Provide the (X, Y) coordinate of the cell's center where the given text is located.  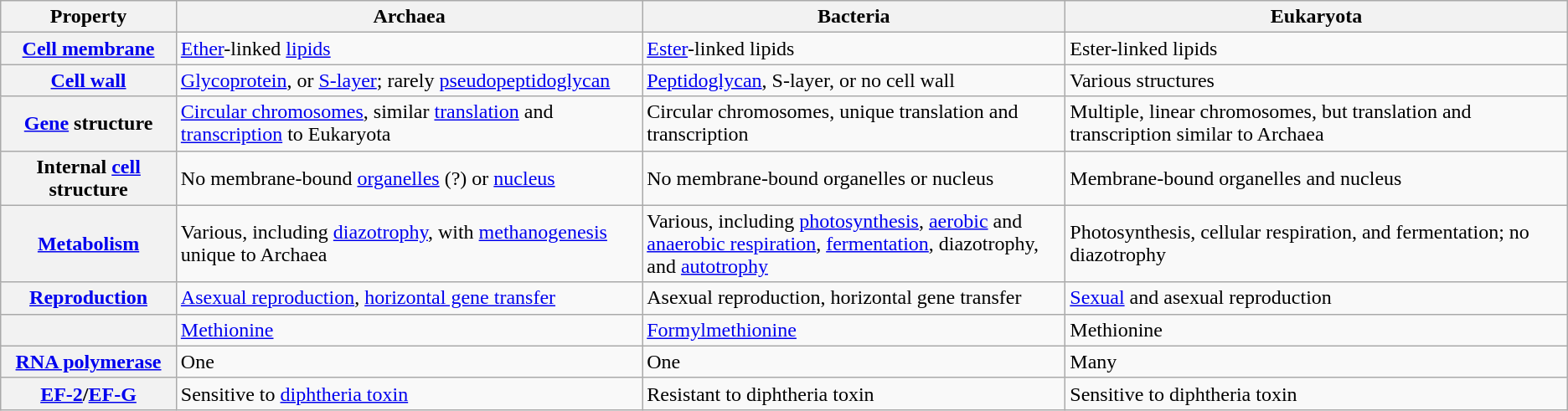
Gene structure (89, 124)
Internal cell structure (89, 177)
Resistant to diphtheria toxin (854, 393)
Glycoprotein, or S-layer; rarely pseudopeptidoglycan (409, 80)
Archaea (409, 17)
Formylmethionine (854, 330)
Various, including photosynthesis, aerobic and anaerobic respiration, fermentation, diazotrophy, and autotrophy (854, 244)
No membrane-bound organelles (?) or nucleus (409, 177)
Sexual and asexual reproduction (1317, 298)
Cell membrane (89, 49)
Circular chromosomes, similar translation and transcription to Eukaryota (409, 124)
Various structures (1317, 80)
Property (89, 17)
No membrane-bound organelles or nucleus (854, 177)
Bacteria (854, 17)
Many (1317, 362)
RNA polymerase (89, 362)
Membrane-bound organelles and nucleus (1317, 177)
Ether-linked lipids (409, 49)
Photosynthesis, cellular respiration, and fermentation; no diazotrophy (1317, 244)
Peptidoglycan, S-layer, or no cell wall (854, 80)
Various, including diazotrophy, with methanogenesis unique to Archaea (409, 244)
Reproduction (89, 298)
EF-2/EF-G (89, 393)
Cell wall (89, 80)
Eukaryota (1317, 17)
Metabolism (89, 244)
Multiple, linear chromosomes, but translation and transcription similar to Archaea (1317, 124)
Circular chromosomes, unique translation and transcription (854, 124)
